Detect which cell encompasses the target text, then output its (x, y) center coordinate. 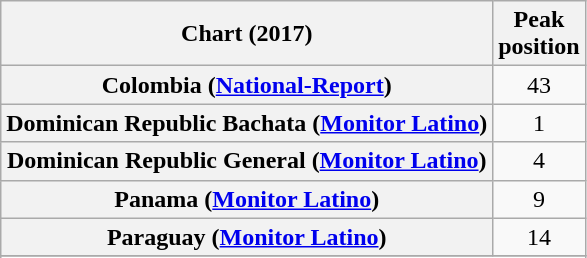
Chart (2017) (247, 34)
Dominican Republic General (Monitor Latino) (247, 161)
Colombia (National-Report) (247, 85)
9 (539, 199)
14 (539, 237)
43 (539, 85)
1 (539, 123)
Peak position (539, 34)
Paraguay (Monitor Latino) (247, 237)
Panama (Monitor Latino) (247, 199)
Dominican Republic Bachata (Monitor Latino) (247, 123)
4 (539, 161)
